Provide the [x, y] coordinate of the cell's center where the given text is located.  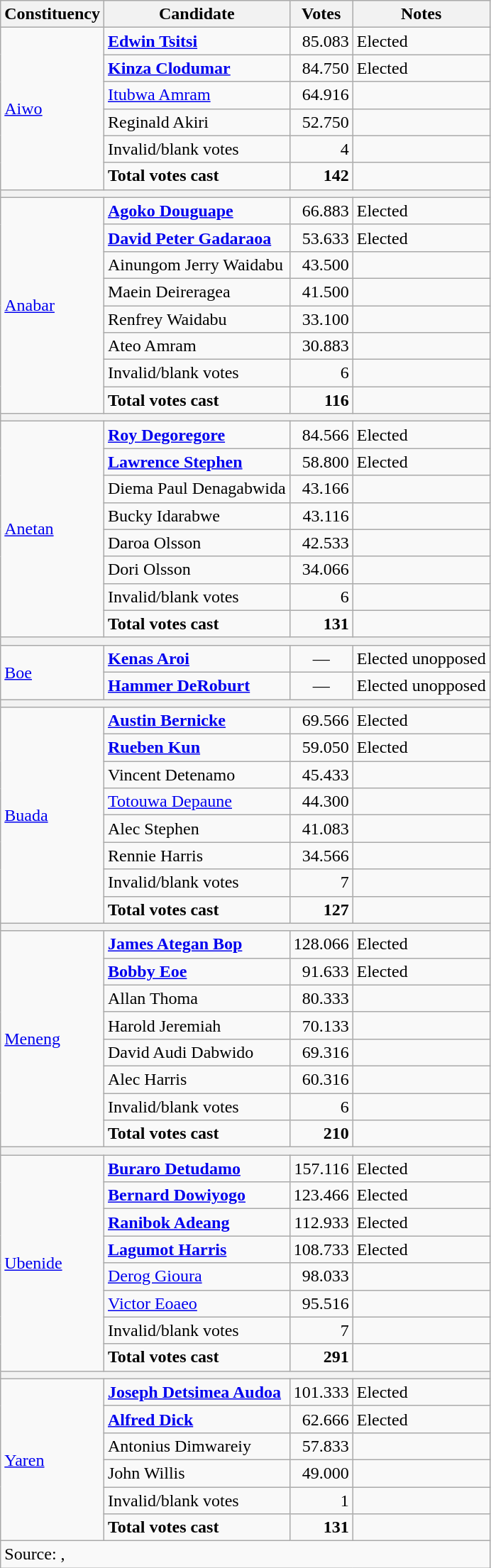
Ranibok Adeang [197, 1222]
157.116 [321, 1169]
Alec Harris [197, 1079]
142 [321, 176]
Yaren [53, 1459]
210 [321, 1134]
Allan Thoma [197, 998]
58.800 [321, 462]
Constituency [53, 14]
David Peter Gadaraoa [197, 238]
34.066 [321, 570]
41.083 [321, 829]
69.316 [321, 1052]
84.566 [321, 435]
1 [321, 1501]
Diema Paul Denagabwida [197, 489]
Rueben Kun [197, 748]
64.916 [321, 95]
52.750 [321, 122]
30.883 [321, 346]
John Willis [197, 1473]
45.433 [321, 775]
60.316 [321, 1079]
84.750 [321, 68]
Victor Eoaeo [197, 1303]
Alfred Dick [197, 1419]
112.933 [321, 1222]
123.466 [321, 1196]
David Audi Dabwido [197, 1052]
Agoko Douguape [197, 211]
Notes [421, 14]
Edwin Tsitsi [197, 41]
95.516 [321, 1303]
44.300 [321, 802]
43.116 [321, 516]
Ainungom Jerry Waidabu [197, 265]
Bernard Dowiyogo [197, 1196]
Totouwa Depaune [197, 802]
Itubwa Amram [197, 95]
James Ategan Bop [197, 944]
53.633 [321, 238]
80.333 [321, 998]
Lawrence Stephen [197, 462]
41.500 [321, 292]
116 [321, 400]
Bobby Eoe [197, 971]
Vincent Detenamo [197, 775]
98.033 [321, 1276]
127 [321, 910]
4 [321, 149]
Maein Deireragea [197, 292]
291 [321, 1357]
Lagumot Harris [197, 1249]
Votes [321, 14]
57.833 [321, 1446]
49.000 [321, 1473]
Rennie Harris [197, 856]
33.100 [321, 319]
Candidate [197, 14]
Daroa Olsson [197, 543]
59.050 [321, 748]
Kenas Aroi [197, 658]
Harold Jeremiah [197, 1025]
62.666 [321, 1419]
Aiwo [53, 109]
42.533 [321, 543]
34.566 [321, 856]
Buada [53, 815]
85.083 [321, 41]
Alec Stephen [197, 829]
Ubenide [53, 1263]
Source: , [245, 1555]
Kinza Clodumar [197, 68]
Derog Gioura [197, 1276]
Dori Olsson [197, 570]
91.633 [321, 971]
Ateo Amram [197, 346]
Anabar [53, 305]
Joseph Detsimea Audoa [197, 1392]
Anetan [53, 529]
43.166 [321, 489]
108.733 [321, 1249]
101.333 [321, 1392]
43.500 [321, 265]
Hammer DeRoburt [197, 685]
Buraro Detudamo [197, 1169]
Boe [53, 672]
Renfrey Waidabu [197, 319]
70.133 [321, 1025]
69.566 [321, 721]
Reginald Akiri [197, 122]
128.066 [321, 944]
Meneng [53, 1039]
Bucky Idarabwe [197, 516]
66.883 [321, 211]
Roy Degoregore [197, 435]
Antonius Dimwareiy [197, 1446]
Austin Bernicke [197, 721]
